Find where the given text appears and provide that cell's center as [X, Y] coordinate. 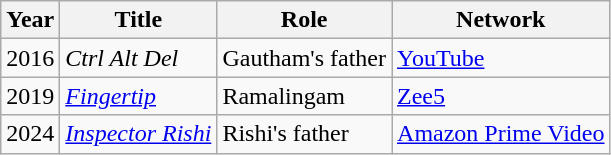
Year [30, 20]
2019 [30, 96]
2016 [30, 58]
Inspector Rishi [138, 134]
Amazon Prime Video [501, 134]
Ctrl Alt Del [138, 58]
YouTube [501, 58]
Title [138, 20]
Network [501, 20]
Rishi's father [304, 134]
Role [304, 20]
Ramalingam [304, 96]
Gautham's father [304, 58]
2024 [30, 134]
Zee5 [501, 96]
Fingertip [138, 96]
